For the text-containing cell, return its midpoint in [X, Y] coordinate format. 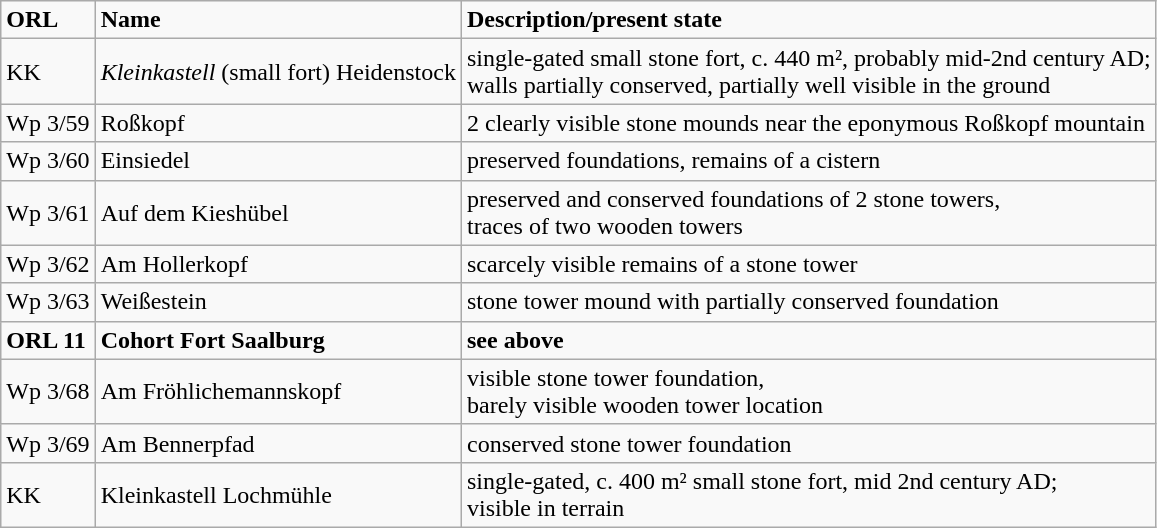
Auf dem Kieshübel [278, 212]
scarcely visible remains of a stone tower [808, 264]
Wp 3/69 [48, 443]
stone tower mound with partially conserved foundation [808, 302]
ORL [48, 20]
Am Hollerkopf [278, 264]
Wp 3/62 [48, 264]
Cohort Fort Saalburg [278, 340]
visible stone tower foundation, barely visible wooden tower location [808, 392]
Am Bennerpfad [278, 443]
Einsiedel [278, 161]
Kleinkastell Lochmühle [278, 494]
preserved foundations, remains of a cistern [808, 161]
see above [808, 340]
Wp 3/63 [48, 302]
Wp 3/68 [48, 392]
2 clearly visible stone mounds near the eponymous Roßkopf mountain [808, 123]
ORL 11 [48, 340]
Kleinkastell (small fort) Heidenstock [278, 72]
Roßkopf [278, 123]
single-gated, c. 400 m² small stone fort, mid 2nd century AD; visible in terrain [808, 494]
preserved and conserved foundations of 2 stone towers, traces of two wooden towers [808, 212]
conserved stone tower foundation [808, 443]
Wp 3/60 [48, 161]
Description/present state [808, 20]
Weißestein [278, 302]
Name [278, 20]
Am Fröhlichemannskopf [278, 392]
Wp 3/61 [48, 212]
Wp 3/59 [48, 123]
single-gated small stone fort, c. 440 m², probably mid-2nd century AD; walls partially conserved, partially well visible in the ground [808, 72]
